Find where the given text appears and provide that cell's center as [x, y] coordinate. 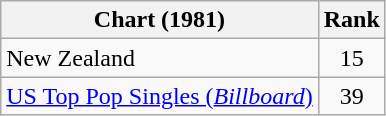
Rank [352, 20]
15 [352, 58]
US Top Pop Singles (Billboard) [160, 96]
Chart (1981) [160, 20]
New Zealand [160, 58]
39 [352, 96]
